Locate the cell with the specified text and output its (X, Y) center coordinate. 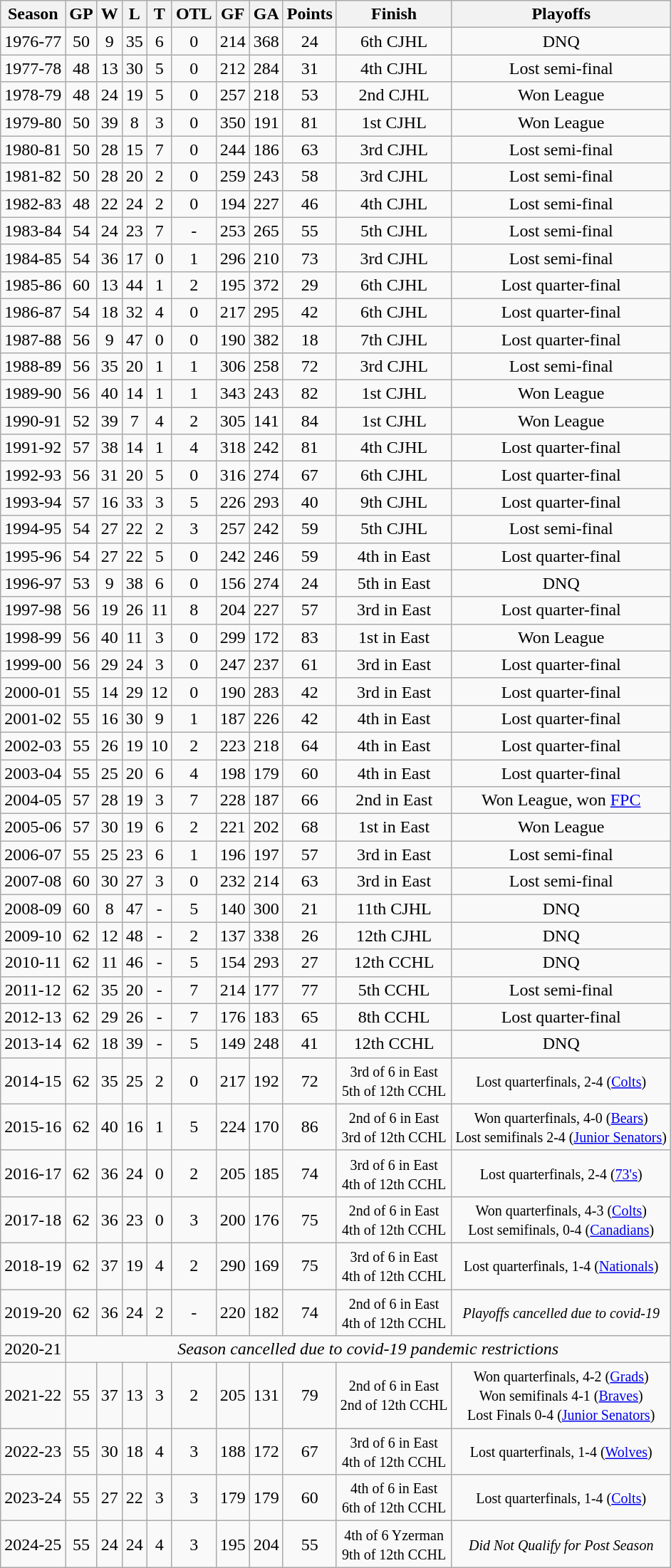
3rd of 6 in East5th of 12th CCHL (394, 1081)
290 (232, 1266)
T (160, 14)
295 (266, 312)
1997-98 (33, 610)
253 (232, 231)
343 (232, 394)
2007-08 (33, 882)
1991-92 (33, 448)
Finish (394, 14)
Lost quarterfinals, 2-4 (Colts) (561, 1081)
2009-10 (33, 936)
2015-16 (33, 1127)
1984-85 (33, 258)
77 (309, 990)
305 (232, 421)
2017-18 (33, 1219)
5th CCHL (394, 990)
2008-09 (33, 909)
1978-79 (33, 95)
1983-84 (33, 231)
61 (309, 664)
L (134, 14)
223 (232, 746)
1990-91 (33, 421)
2011-12 (33, 990)
232 (232, 882)
237 (266, 664)
170 (266, 1127)
Lost quarterfinals, 1-4 (Colts) (561, 1498)
200 (232, 1219)
182 (266, 1312)
Playoffs cancelled due to covid-19 (561, 1312)
84 (309, 421)
2016-17 (33, 1174)
GP (81, 14)
2020-21 (33, 1349)
2nd CJHL (394, 95)
177 (266, 990)
2019-20 (33, 1312)
68 (309, 827)
2022-23 (33, 1451)
247 (232, 664)
149 (232, 1044)
154 (232, 963)
2nd in East (394, 800)
2012-13 (33, 1017)
1989-90 (33, 394)
1994-95 (33, 529)
33 (134, 502)
185 (266, 1174)
4th of 6 in East6th of 12th CCHL (394, 1498)
188 (232, 1451)
2nd of 6 in East2nd of 12th CCHL (394, 1396)
2018-19 (33, 1266)
Playoffs (561, 14)
10 (160, 746)
296 (232, 258)
299 (232, 637)
58 (309, 177)
196 (232, 854)
79 (309, 1396)
15 (134, 150)
1986-87 (33, 312)
W (110, 14)
284 (266, 68)
318 (232, 448)
GA (266, 14)
192 (266, 1081)
1998-99 (33, 637)
2024-25 (33, 1544)
2014-15 (33, 1081)
382 (266, 340)
1977-78 (33, 68)
2006-07 (33, 854)
244 (232, 150)
338 (266, 936)
2002-03 (33, 746)
265 (266, 231)
11th CJHL (394, 909)
83 (309, 637)
140 (232, 909)
5th in East (394, 583)
7th CJHL (394, 340)
1976-77 (33, 41)
Season (33, 14)
1988-89 (33, 367)
259 (232, 177)
2023-24 (33, 1498)
2001-02 (33, 718)
372 (266, 285)
221 (232, 827)
1982-83 (33, 204)
17 (134, 258)
306 (232, 367)
2000-01 (33, 691)
86 (309, 1127)
368 (266, 41)
131 (266, 1396)
Won quarterfinals, 4-3 (Colts)Lost semifinals, 0-4 (Canadians) (561, 1219)
65 (309, 1017)
Won League, won FPC (561, 800)
41 (309, 1044)
141 (266, 421)
2010-11 (33, 963)
183 (266, 1017)
44 (134, 285)
64 (309, 746)
156 (232, 583)
12th CJHL (394, 936)
2021-22 (33, 1396)
32 (134, 312)
2003-04 (33, 773)
2013-14 (33, 1044)
Won quarterfinals, 4-2 (Grads)Won semifinals 4-1 (Braves)Lost Finals 0-4 (Junior Senators) (561, 1396)
1995-96 (33, 556)
1999-00 (33, 664)
169 (266, 1266)
2005-06 (33, 827)
2nd of 6 in East3rd of 12th CCHL (394, 1127)
316 (232, 475)
1981-82 (33, 177)
220 (232, 1312)
66 (309, 800)
Did Not Qualify for Post Season (561, 1544)
258 (266, 367)
Points (309, 14)
9th CJHL (394, 502)
4th of 6 Yzerman9th of 12th CCHL (394, 1544)
191 (266, 122)
212 (232, 68)
GF (232, 14)
82 (309, 394)
248 (266, 1044)
197 (266, 854)
350 (232, 122)
8th CCHL (394, 1017)
Lost quarterfinals, 2-4 (73's) (561, 1174)
1987-88 (33, 340)
1985-86 (33, 285)
21 (309, 909)
1980-81 (33, 150)
1979-80 (33, 122)
1992-93 (33, 475)
198 (232, 773)
246 (266, 556)
228 (232, 800)
Season cancelled due to covid-19 pandemic restrictions (368, 1349)
137 (232, 936)
224 (232, 1127)
1996-97 (33, 583)
OTL (194, 14)
202 (266, 827)
2004-05 (33, 800)
73 (309, 258)
283 (266, 691)
Lost quarterfinals, 1-4 (Wolves) (561, 1451)
Won quarterfinals, 4-0 (Bears)Lost semifinals 2-4 (Junior Senators) (561, 1127)
1993-94 (33, 502)
210 (266, 258)
52 (81, 421)
194 (232, 204)
300 (266, 909)
Lost quarterfinals, 1-4 (Nationals) (561, 1266)
186 (266, 150)
